Extract the [x, y] coordinate from the center of the cell holding the provided text.  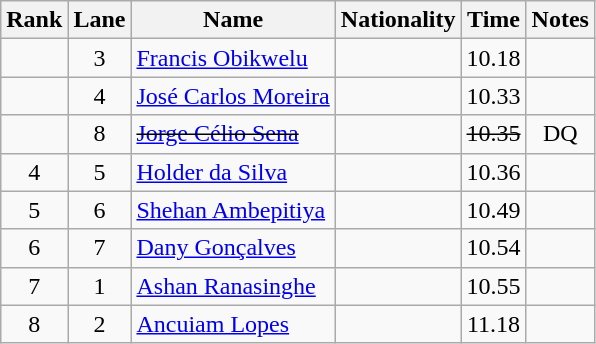
Ancuiam Lopes [233, 324]
1 [100, 286]
10.54 [494, 248]
10.36 [494, 172]
3 [100, 58]
10.55 [494, 286]
Dany Gonçalves [233, 248]
10.33 [494, 96]
10.35 [494, 134]
Notes [560, 20]
Holder da Silva [233, 172]
Shehan Ambepitiya [233, 210]
11.18 [494, 324]
10.49 [494, 210]
Time [494, 20]
Francis Obikwelu [233, 58]
DQ [560, 134]
10.18 [494, 58]
Nationality [398, 20]
Lane [100, 20]
Rank [34, 20]
2 [100, 324]
Ashan Ranasinghe [233, 286]
José Carlos Moreira [233, 96]
Jorge Célio Sena [233, 134]
Name [233, 20]
